Return (X, Y) of the center of cell containing provided text 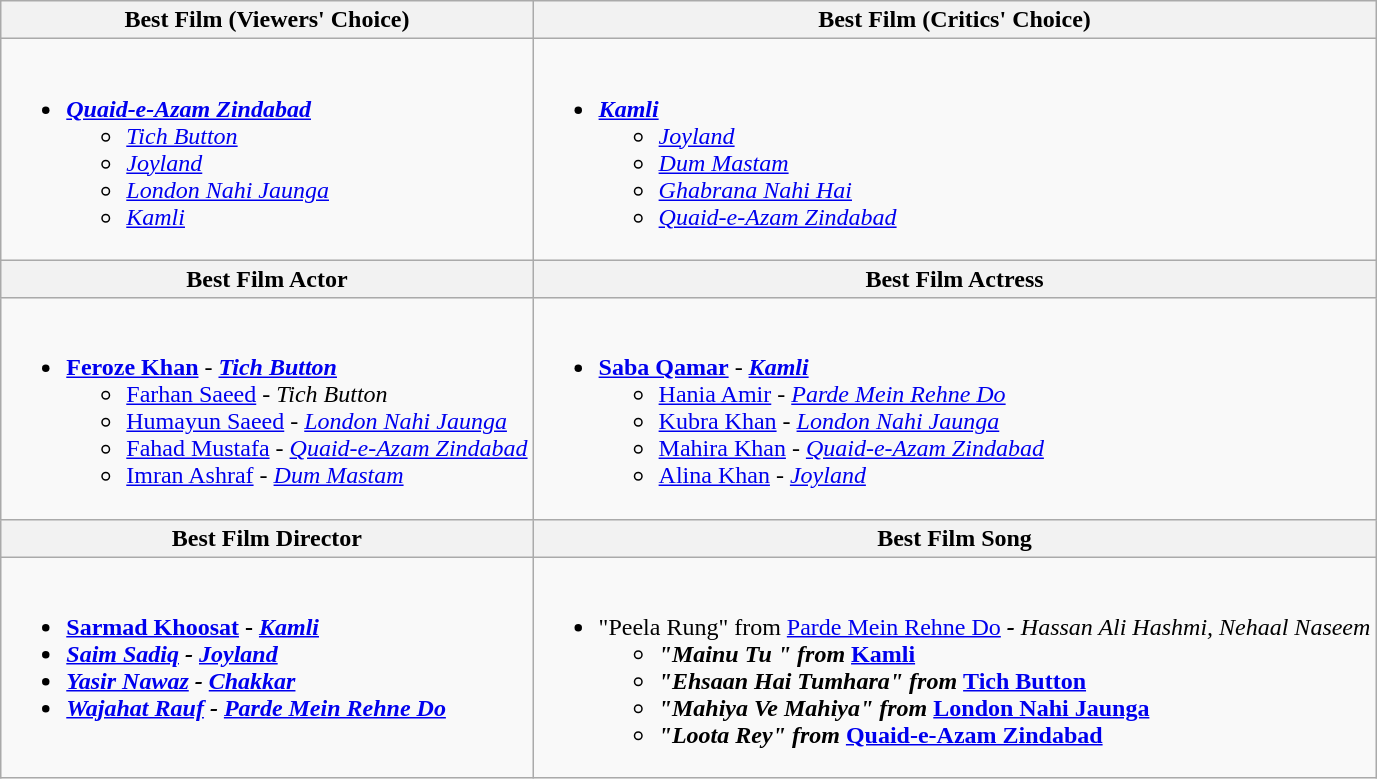
Sarmad Khoosat - KamliSaim Sadiq - JoylandYasir Nawaz - ChakkarWajahat Rauf - Parde Mein Rehne Do (267, 668)
KamliJoylandDum MastamGhabrana Nahi HaiQuaid-e-Azam Zindabad (954, 150)
Saba Qamar - KamliHania Amir - Parde Mein Rehne DoKubra Khan - London Nahi JaungaMahira Khan - Quaid-e-Azam ZindabadAlina Khan - Joyland (954, 408)
Best Film Director (267, 538)
Best Film (Viewers' Choice) (267, 20)
Quaid-e-Azam ZindabadTich ButtonJoylandLondon Nahi JaungaKamli (267, 150)
Feroze Khan - Tich ButtonFarhan Saeed - Tich ButtonHumayun Saeed - London Nahi JaungaFahad Mustafa - Quaid-e-Azam ZindabadImran Ashraf - Dum Mastam (267, 408)
Best Film (Critics' Choice) (954, 20)
Best Film Actor (267, 279)
Best Film Song (954, 538)
Best Film Actress (954, 279)
